Detect which cell encompasses the target text, then output its [X, Y] center coordinate. 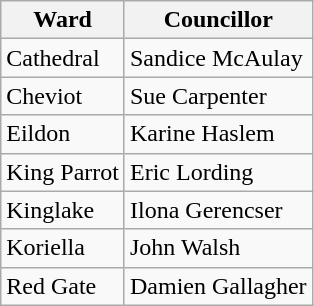
Eric Lording [218, 172]
Eildon [63, 134]
Ward [63, 20]
King Parrot [63, 172]
Koriella [63, 248]
Ilona Gerencser [218, 210]
Kinglake [63, 210]
Damien Gallagher [218, 286]
Cathedral [63, 58]
Karine Haslem [218, 134]
Councillor [218, 20]
John Walsh [218, 248]
Sue Carpenter [218, 96]
Cheviot [63, 96]
Sandice McAulay [218, 58]
Red Gate [63, 286]
